Determine the [X, Y] coordinate at the center of the cell enclosing the given text.  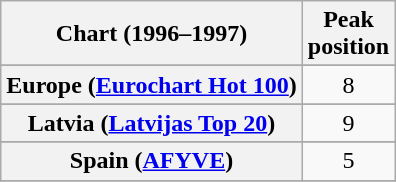
Peakposition [348, 34]
Chart (1996–1997) [152, 34]
Europe (Eurochart Hot 100) [152, 85]
8 [348, 85]
Spain (AFYVE) [152, 161]
9 [348, 123]
5 [348, 161]
Latvia (Latvijas Top 20) [152, 123]
